Provide the [X, Y] coordinate of the cell's center where the given text is located.  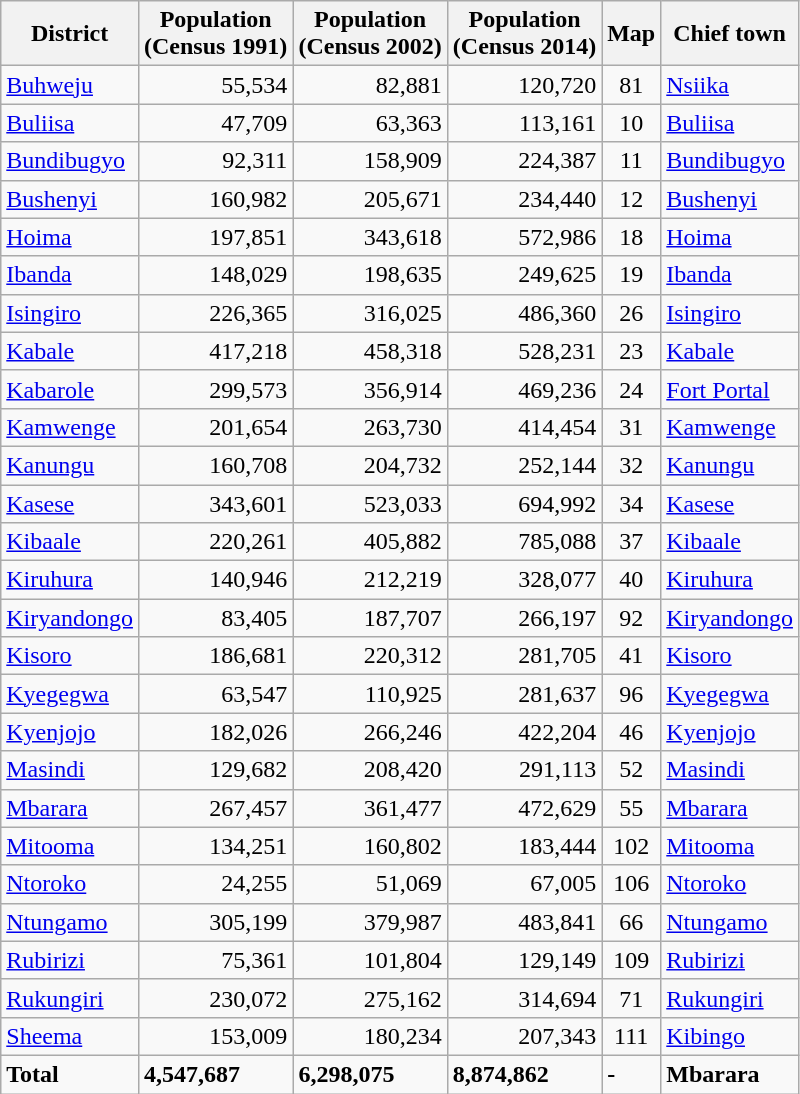
Fort Portal [730, 389]
405,882 [370, 542]
51,069 [370, 884]
67,005 [524, 884]
8,874,862 [524, 1074]
31 [632, 427]
187,707 [370, 618]
572,986 [524, 237]
252,144 [524, 465]
414,454 [524, 427]
46 [632, 732]
32 [632, 465]
120,720 [524, 85]
81 [632, 85]
40 [632, 580]
267,457 [215, 808]
129,682 [215, 770]
528,231 [524, 351]
102 [632, 846]
113,161 [524, 123]
24,255 [215, 884]
52 [632, 770]
160,982 [215, 199]
316,025 [370, 313]
204,732 [370, 465]
361,477 [370, 808]
37 [632, 542]
82,881 [370, 85]
Total [70, 1074]
75,361 [215, 960]
34 [632, 503]
224,387 [524, 161]
96 [632, 694]
Kibingo [730, 1036]
249,625 [524, 275]
281,637 [524, 694]
299,573 [215, 389]
92 [632, 618]
486,360 [524, 313]
Population(Census 1991) [215, 34]
Kabarole [70, 389]
106 [632, 884]
198,635 [370, 275]
110,925 [370, 694]
343,601 [215, 503]
4,547,687 [215, 1074]
417,218 [215, 351]
180,234 [370, 1036]
160,708 [215, 465]
208,420 [370, 770]
785,088 [524, 542]
343,618 [370, 237]
234,440 [524, 199]
23 [632, 351]
83,405 [215, 618]
District [70, 34]
47,709 [215, 123]
220,312 [370, 656]
Chief town [730, 34]
458,318 [370, 351]
109 [632, 960]
182,026 [215, 732]
483,841 [524, 922]
356,914 [370, 389]
66 [632, 922]
55,534 [215, 85]
266,197 [524, 618]
201,654 [215, 427]
266,246 [370, 732]
694,992 [524, 503]
230,072 [215, 998]
153,009 [215, 1036]
183,444 [524, 846]
- [632, 1074]
422,204 [524, 732]
220,261 [215, 542]
160,802 [370, 846]
158,909 [370, 161]
275,162 [370, 998]
26 [632, 313]
18 [632, 237]
63,547 [215, 694]
469,236 [524, 389]
19 [632, 275]
197,851 [215, 237]
263,730 [370, 427]
226,365 [215, 313]
10 [632, 123]
212,219 [370, 580]
63,363 [370, 123]
186,681 [215, 656]
24 [632, 389]
Population(Census 2014) [524, 34]
Population(Census 2002) [370, 34]
129,149 [524, 960]
472,629 [524, 808]
314,694 [524, 998]
11 [632, 161]
Sheema [70, 1036]
205,671 [370, 199]
92,311 [215, 161]
379,987 [370, 922]
71 [632, 998]
328,077 [524, 580]
291,113 [524, 770]
523,033 [370, 503]
148,029 [215, 275]
6,298,075 [370, 1074]
281,705 [524, 656]
12 [632, 199]
134,251 [215, 846]
140,946 [215, 580]
207,343 [524, 1036]
101,804 [370, 960]
41 [632, 656]
55 [632, 808]
Nsiika [730, 85]
Buhweju [70, 85]
111 [632, 1036]
Map [632, 34]
305,199 [215, 922]
